Scan for the cell matching the given text and deliver its (X, Y) coordinate at center. 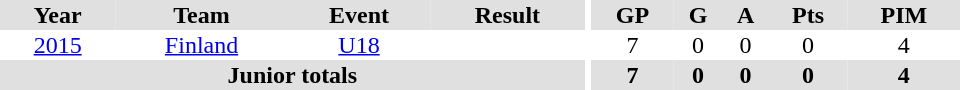
Result (507, 15)
Finland (202, 45)
GP (632, 15)
2015 (58, 45)
G (698, 15)
Event (359, 15)
Pts (808, 15)
Junior totals (292, 75)
A (746, 15)
PIM (904, 15)
Year (58, 15)
U18 (359, 45)
Team (202, 15)
